Find where the given text appears and provide that cell's center as [X, Y] coordinate. 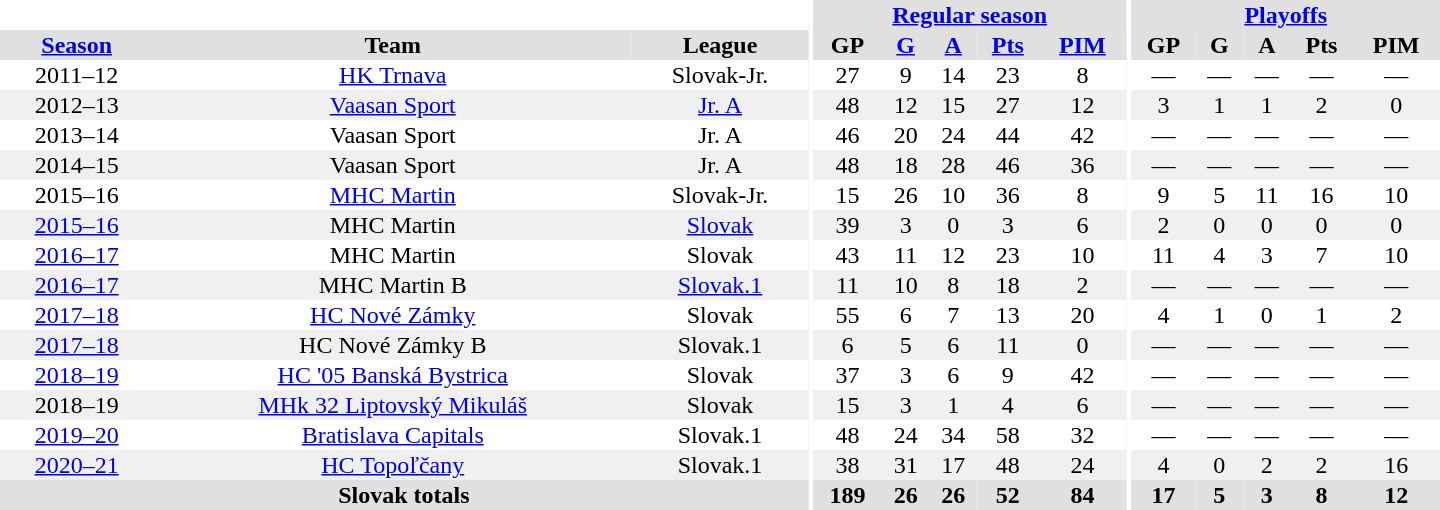
28 [953, 165]
58 [1008, 435]
Team [392, 45]
32 [1083, 435]
HC Topoľčany [392, 465]
Season [76, 45]
37 [848, 375]
2012–13 [76, 105]
14 [953, 75]
MHC Martin B [392, 285]
Regular season [970, 15]
34 [953, 435]
43 [848, 255]
HC Nové Zámky B [392, 345]
55 [848, 315]
38 [848, 465]
44 [1008, 135]
Playoffs [1286, 15]
13 [1008, 315]
HC Nové Zámky [392, 315]
League [720, 45]
2019–20 [76, 435]
189 [848, 495]
2020–21 [76, 465]
Bratislava Capitals [392, 435]
2013–14 [76, 135]
Slovak totals [404, 495]
52 [1008, 495]
MHk 32 Liptovský Mikuláš [392, 405]
31 [906, 465]
2011–12 [76, 75]
HK Trnava [392, 75]
84 [1083, 495]
HC '05 Banská Bystrica [392, 375]
39 [848, 225]
2014–15 [76, 165]
